From the cell containing the given text, extract its center point as (X, Y) coordinate. 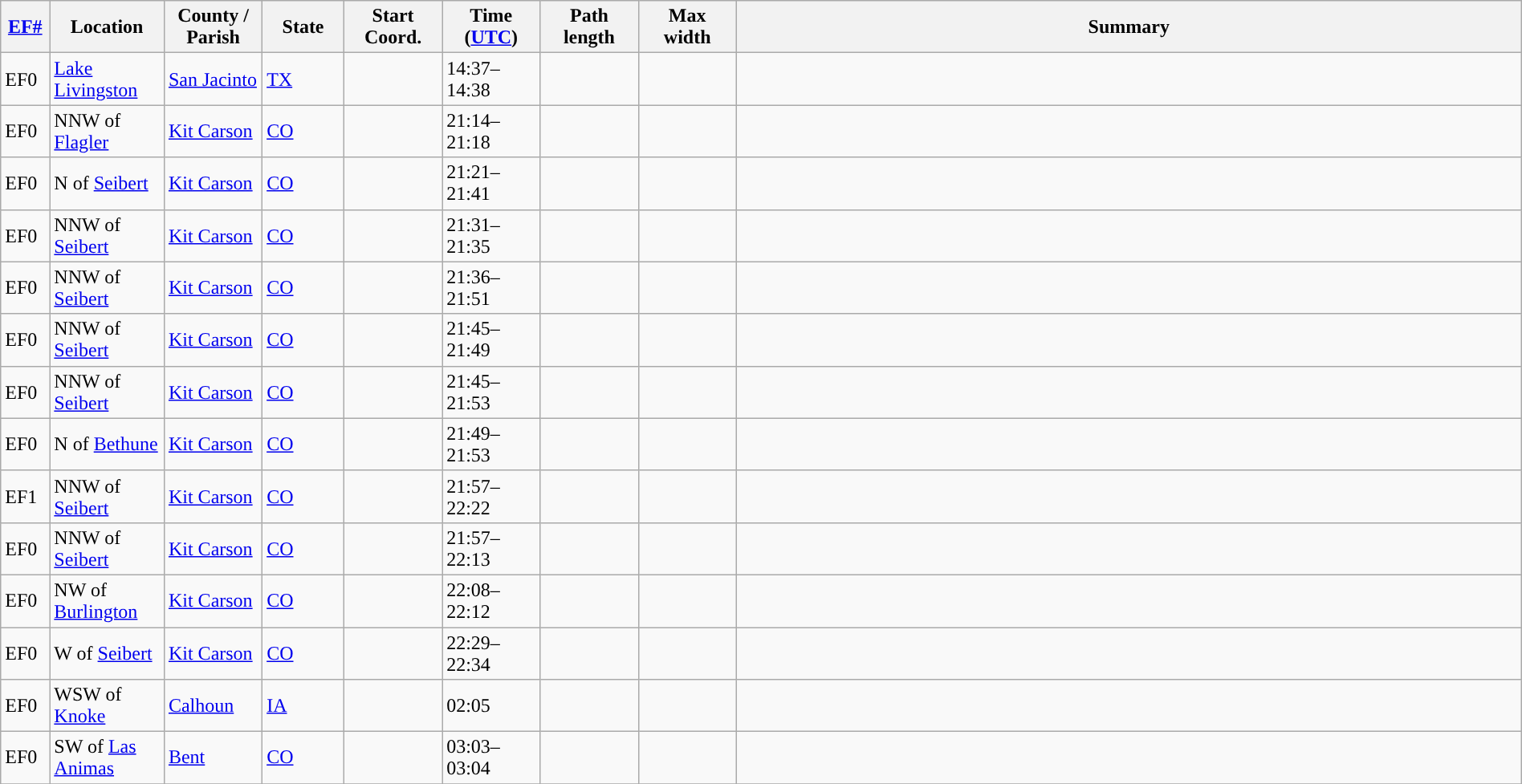
03:03–03:04 (491, 758)
State (303, 27)
Lake Livingston (108, 79)
N of Seibert (108, 183)
21:57–22:22 (491, 496)
21:14–21:18 (491, 132)
NNW of Flagler (108, 132)
21:45–21:49 (491, 340)
Path length (589, 27)
21:57–22:13 (491, 549)
21:49–21:53 (491, 445)
Bent (213, 758)
Summary (1129, 27)
21:31–21:35 (491, 236)
WSW of Knoke (108, 706)
County / Parish (213, 27)
21:36–21:51 (491, 287)
San Jacinto (213, 79)
N of Bethune (108, 445)
21:21–21:41 (491, 183)
Time (UTC) (491, 27)
IA (303, 706)
NW of Burlington (108, 600)
22:08–22:12 (491, 600)
14:37–14:38 (491, 79)
Location (108, 27)
EF# (26, 27)
Start Coord. (393, 27)
SW of Las Animas (108, 758)
EF1 (26, 496)
02:05 (491, 706)
TX (303, 79)
W of Seibert (108, 653)
21:45–21:53 (491, 392)
Calhoun (213, 706)
Max width (687, 27)
22:29–22:34 (491, 653)
